Scan for the cell matching the given text and deliver its (X, Y) coordinate at center. 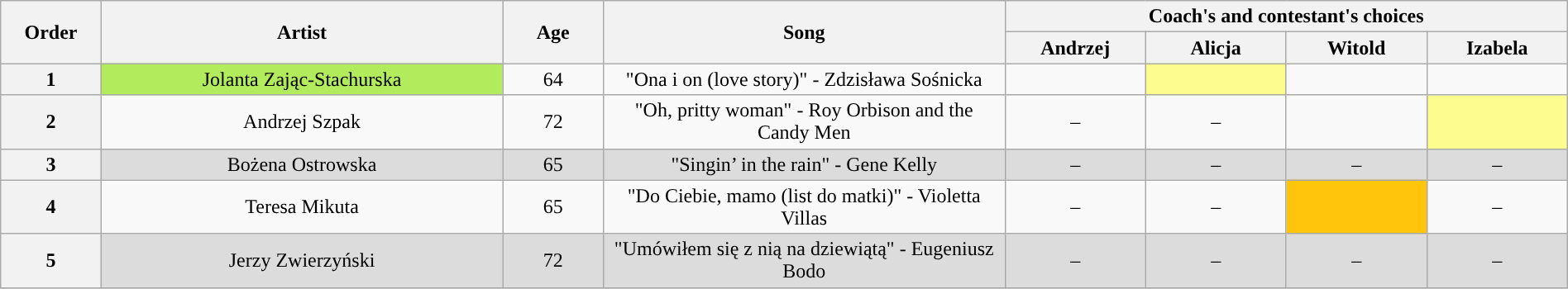
Alicja (1216, 48)
Andrzej Szpak (302, 122)
"Ona i on (love story)" - Zdzisława Sośnicka (804, 79)
Teresa Mikuta (302, 206)
Age (552, 32)
2 (51, 122)
"Umówiłem się z nią na dziewiątą" - Eugeniusz Bodo (804, 261)
"Singin’ in the rain" - Gene Kelly (804, 164)
4 (51, 206)
1 (51, 79)
Artist (302, 32)
Izabela (1497, 48)
Order (51, 32)
64 (552, 79)
Jerzy Zwierzyński (302, 261)
Jolanta Zając-Stachurska (302, 79)
"Do Ciebie, mamo (list do matki)" - Violetta Villas (804, 206)
3 (51, 164)
5 (51, 261)
Bożena Ostrowska (302, 164)
Coach's and contestant's choices (1286, 17)
Andrzej (1075, 48)
Song (804, 32)
Witold (1356, 48)
"Oh, pritty woman" - Roy Orbison and the Candy Men (804, 122)
